Find where the given text appears and provide that cell's center as [X, Y] coordinate. 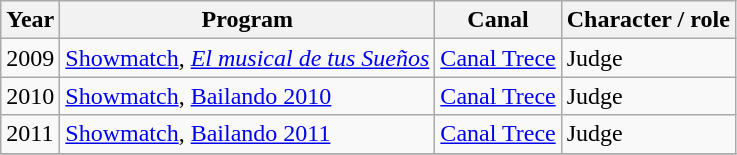
Character / role [648, 20]
Year [30, 20]
2011 [30, 134]
Showmatch, Bailando 2010 [248, 96]
2010 [30, 96]
Showmatch, El musical de tus Sueños [248, 58]
Canal [498, 20]
2009 [30, 58]
Showmatch, Bailando 2011 [248, 134]
Program [248, 20]
